Scan for the cell matching the given text and deliver its [X, Y] coordinate at center. 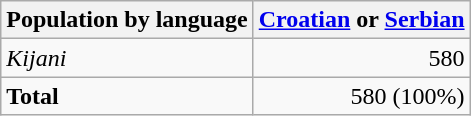
Population by language [127, 20]
Total [127, 96]
Kijani [127, 58]
580 [362, 58]
Croatian or Serbian [362, 20]
580 (100%) [362, 96]
